Search for the cell housing the specified text and yield its [x, y] center coordinate. 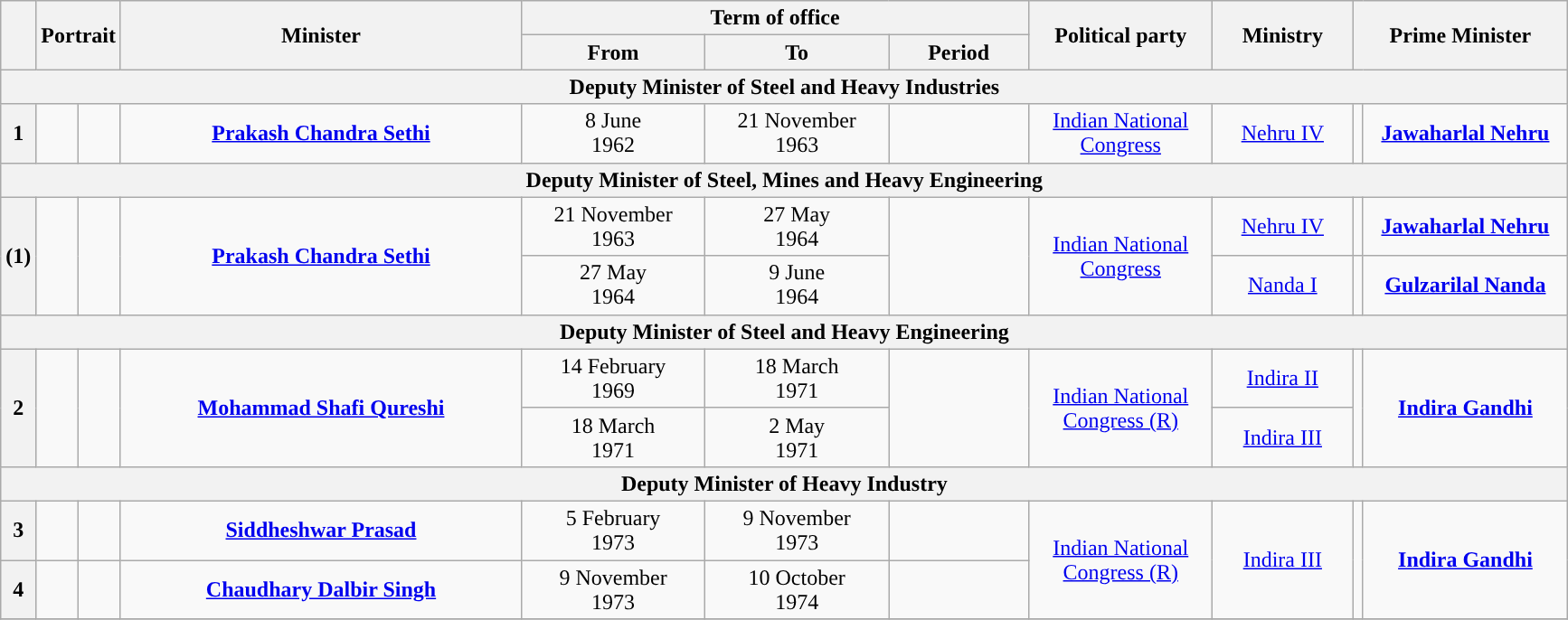
1 [18, 134]
Chaudhary Dalbir Singh [320, 589]
Period [959, 52]
10 October1974 [798, 589]
Ministry [1282, 35]
2 [18, 408]
Deputy Minister of Steel, Mines and Heavy Engineering [785, 180]
Term of office [776, 18]
Prime Minister [1460, 35]
Deputy Minister of Steel and Heavy Engineering [785, 332]
Deputy Minister of Steel and Heavy Industries [785, 87]
Nanda I [1282, 286]
From [613, 52]
3 [18, 530]
5 February1973 [613, 530]
9 June1964 [798, 286]
4 [18, 589]
2 May1971 [798, 437]
(1) [18, 256]
Portrait [79, 35]
To [798, 52]
14 February1969 [613, 378]
Gulzarilal Nanda [1465, 286]
Minister [320, 35]
Deputy Minister of Heavy Industry [785, 484]
Indira II [1282, 378]
Political party [1121, 35]
Mohammad Shafi Qureshi [320, 408]
Siddheshwar Prasad [320, 530]
8 June1962 [613, 134]
